Identify which cell holds the provided text, then report its [x, y] central coordinate. 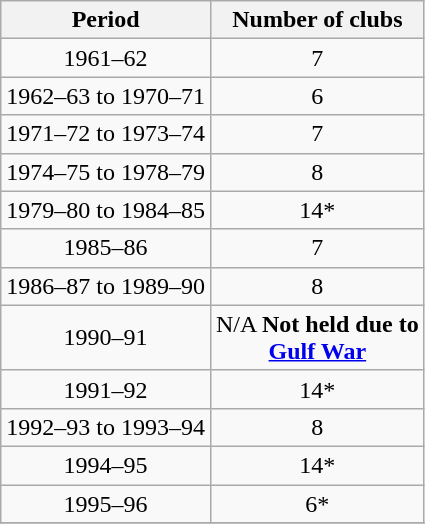
1990–91 [106, 338]
1961–62 [106, 58]
Period [106, 20]
1992–93 to 1993–94 [106, 427]
N/A Not held due to Gulf War [317, 338]
1971–72 to 1973–74 [106, 134]
6* [317, 503]
1986–87 to 1989–90 [106, 286]
6 [317, 96]
1985–86 [106, 248]
1974–75 to 1978–79 [106, 172]
1962–63 to 1970–71 [106, 96]
Number of clubs [317, 20]
1995–96 [106, 503]
1979–80 to 1984–85 [106, 210]
1994–95 [106, 465]
1991–92 [106, 389]
